Scan for the cell matching the given text and deliver its [x, y] coordinate at center. 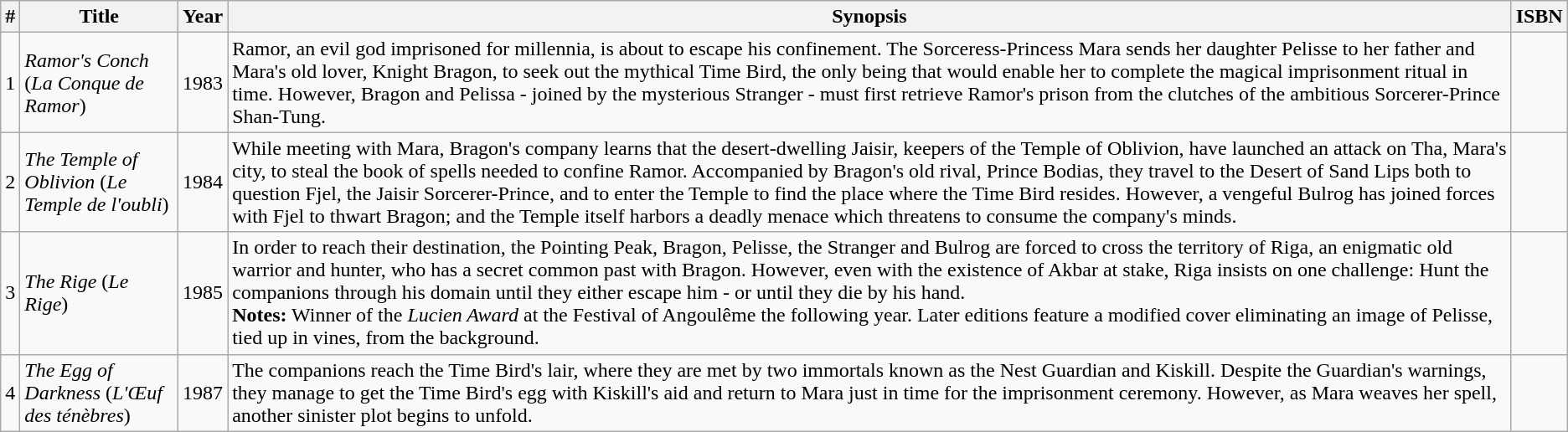
4 [10, 393]
ISBN [1540, 17]
1984 [203, 183]
3 [10, 293]
1987 [203, 393]
# [10, 17]
1 [10, 82]
The Rige (Le Rige) [99, 293]
The Egg of Darkness (L'Œuf des ténèbres) [99, 393]
Synopsis [869, 17]
1985 [203, 293]
Year [203, 17]
Ramor's Conch (La Conque de Ramor) [99, 82]
The Temple of Oblivion (Le Temple de l'oubli) [99, 183]
1983 [203, 82]
2 [10, 183]
Title [99, 17]
